Return (X, Y) of the center of cell containing provided text 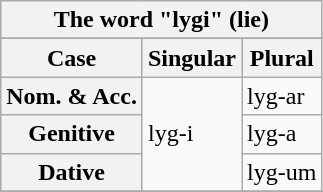
lyg-a (282, 134)
Case (72, 58)
lyg-ar (282, 96)
Dative (72, 172)
The word "lygi" (lie) (162, 20)
Plural (282, 58)
lyg-i (192, 134)
Nom. & Acc. (72, 96)
Singular (192, 58)
lyg-um (282, 172)
Genitive (72, 134)
